Capture the cell that displays the provided text and extract its [x, y] central coordinate. 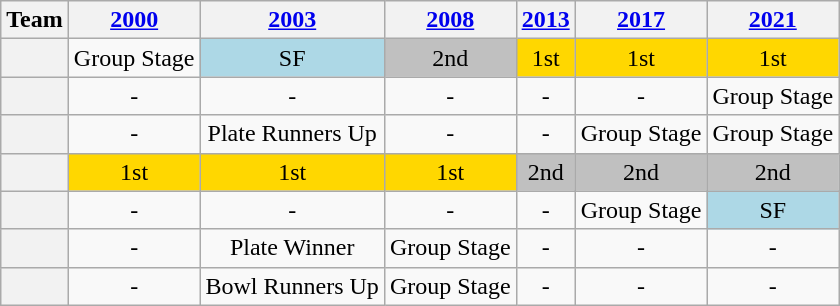
2003 [292, 20]
2008 [450, 20]
2021 [773, 20]
2017 [641, 20]
Plate Runners Up [292, 134]
Bowl Runners Up [292, 286]
2013 [546, 20]
Plate Winner [292, 248]
Team [35, 20]
2000 [134, 20]
